Detect which cell encompasses the target text, then output its (X, Y) center coordinate. 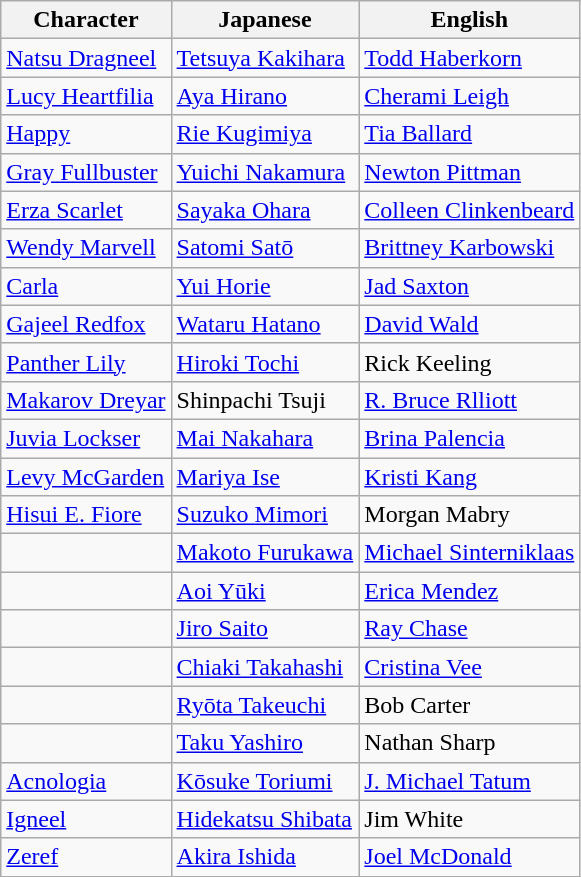
R. Bruce Rlliott (470, 400)
Happy (86, 134)
Gray Fullbuster (86, 172)
Yuichi Nakamura (265, 172)
Acnologia (86, 781)
Mai Nakahara (265, 438)
Ray Chase (470, 629)
Hidekatsu Shibata (265, 819)
Tia Ballard (470, 134)
Aoi Yūki (265, 591)
Wendy Marvell (86, 248)
Kōsuke Toriumi (265, 781)
Kristi Kang (470, 477)
Tetsuya Kakihara (265, 58)
Hiroki Tochi (265, 362)
Levy McGarden (86, 477)
Igneel (86, 819)
Natsu Dragneel (86, 58)
Chiaki Takahashi (265, 667)
Colleen Clinkenbeard (470, 210)
David Wald (470, 324)
Mariya Ise (265, 477)
Makoto Furukawa (265, 553)
Carla (86, 286)
Todd Haberkorn (470, 58)
Makarov Dreyar (86, 400)
Michael Sinterniklaas (470, 553)
Panther Lily (86, 362)
Nathan Sharp (470, 743)
Jim White (470, 819)
Rie Kugimiya (265, 134)
Lucy Heartfilia (86, 96)
Brina Palencia (470, 438)
Erica Mendez (470, 591)
J. Michael Tatum (470, 781)
Aya Hirano (265, 96)
Rick Keeling (470, 362)
Erza Scarlet (86, 210)
Yui Horie (265, 286)
Brittney Karbowski (470, 248)
Akira Ishida (265, 857)
Bob Carter (470, 705)
Cherami Leigh (470, 96)
Cristina Vee (470, 667)
English (470, 20)
Jiro Saito (265, 629)
Taku Yashiro (265, 743)
Gajeel Redfox (86, 324)
Japanese (265, 20)
Hisui E. Fiore (86, 515)
Character (86, 20)
Joel McDonald (470, 857)
Satomi Satō (265, 248)
Zeref (86, 857)
Ryōta Takeuchi (265, 705)
Newton Pittman (470, 172)
Jad Saxton (470, 286)
Juvia Lockser (86, 438)
Suzuko Mimori (265, 515)
Sayaka Ohara (265, 210)
Morgan Mabry (470, 515)
Wataru Hatano (265, 324)
Shinpachi Tsuji (265, 400)
